Determine the (x, y) coordinate at the center of the cell enclosing the given text.  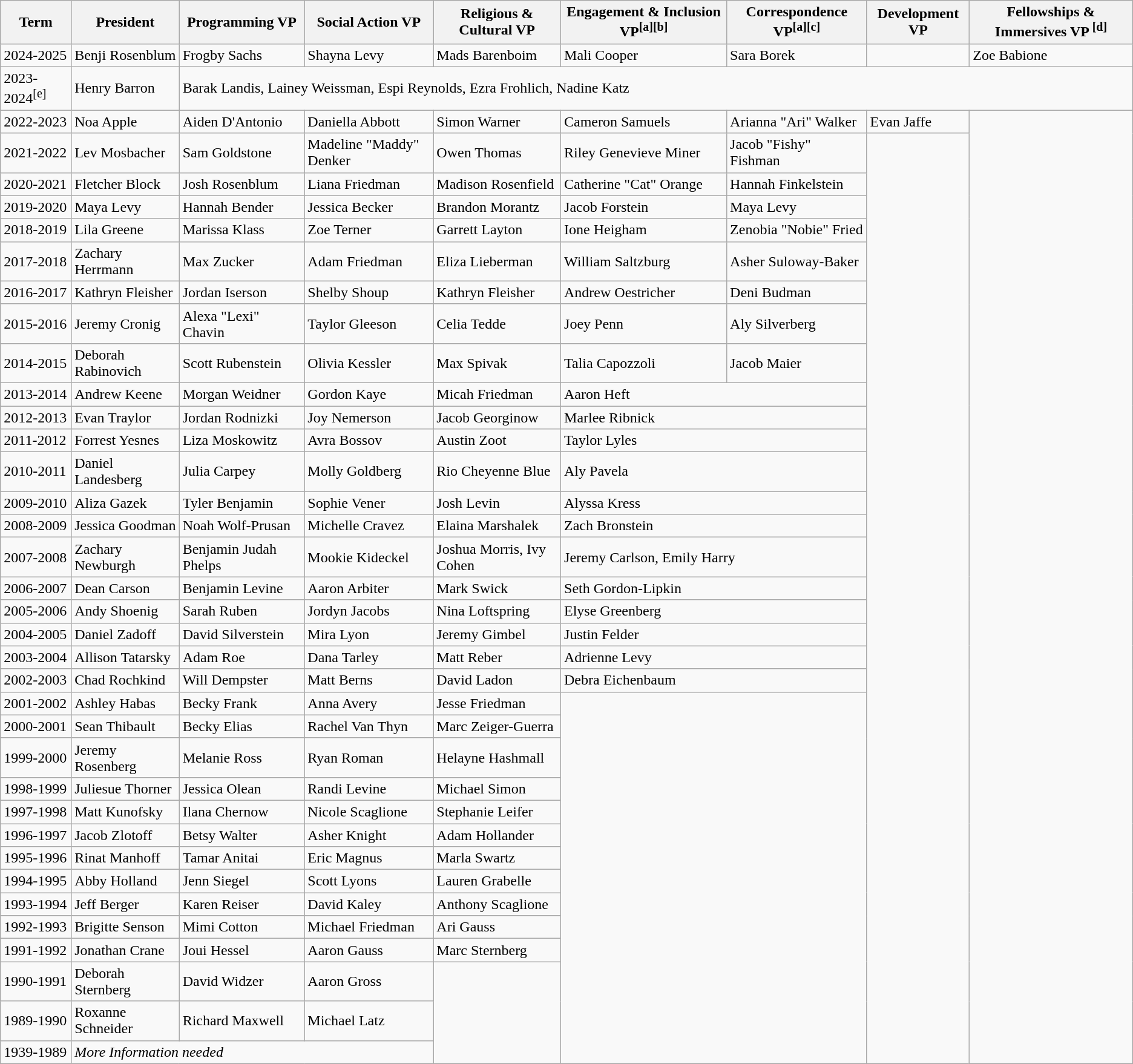
2019-2020 (36, 207)
Aliza Gazek (125, 503)
Noah Wolf-Prusan (242, 526)
2021-2022 (36, 153)
1939-1989 (36, 1052)
Adam Hollander (498, 835)
Randi Levine (369, 789)
Sarah Ruben (242, 611)
Seth Gordon-Lipkin (714, 588)
Austin Zoot (498, 441)
1997-1998 (36, 812)
Alexa "Lexi" Chavin (242, 323)
2007-2008 (36, 557)
Fellowships & Immersives VP [d] (1051, 22)
Juliesue Thorner (125, 789)
Morgan Weidner (242, 394)
Jeremy Rosenberg (125, 758)
2009-2010 (36, 503)
Shelby Shoup (369, 292)
Joshua Morris, Ivy Cohen (498, 557)
Sara Borek (796, 55)
2014-2015 (36, 363)
Mali Cooper (644, 55)
Jacob Forstein (644, 207)
2015-2016 (36, 323)
Frogby Sachs (242, 55)
2023-2024[e] (36, 88)
Helayne Hashmall (498, 758)
Allison Tatarsky (125, 657)
Zachary Newburgh (125, 557)
Taylor Lyles (714, 441)
1999-2000 (36, 758)
Jessica Becker (369, 207)
Benjamin Judah Phelps (242, 557)
Andrew Oestricher (644, 292)
Matt Kunofsky (125, 812)
Alyssa Kress (714, 503)
Ione Heigham (644, 230)
Mads Barenboim (498, 55)
Ashley Habas (125, 703)
Owen Thomas (498, 153)
Elyse Greenberg (714, 611)
David Kaley (369, 904)
Tamar Anitai (242, 858)
1993-1994 (36, 904)
1990-1991 (36, 982)
Avra Bossov (369, 441)
Julia Carpey (242, 472)
Benji Rosenblum (125, 55)
Joey Penn (644, 323)
2004-2005 (36, 634)
Michelle Cravez (369, 526)
Joui Hessel (242, 950)
Brigitte Senson (125, 927)
Mookie Kideckel (369, 557)
Betsy Walter (242, 835)
Adam Roe (242, 657)
Jacob "Fishy" Fishman (796, 153)
Taylor Gleeson (369, 323)
Fletcher Block (125, 184)
Programming VP (242, 22)
Sean Thibault (125, 726)
Jesse Friedman (498, 703)
Lila Greene (125, 230)
Chad Rochkind (125, 680)
Adam Friedman (369, 261)
Deni Budman (796, 292)
Zenobia "Nobie" Fried (796, 230)
2000-2001 (36, 726)
Debra Eichenbaum (714, 680)
Daniel Zadoff (125, 634)
Rachel Van Thyn (369, 726)
Olivia Kessler (369, 363)
Marc Zeiger-Guerra (498, 726)
Noa Apple (125, 122)
Jacob Georginow (498, 418)
Nicole Scaglione (369, 812)
2003-2004 (36, 657)
Aaron Gross (369, 982)
2017-2018 (36, 261)
Rinat Manhoff (125, 858)
More Information needed (252, 1052)
Marissa Klass (242, 230)
Micah Friedman (498, 394)
Gordon Kaye (369, 394)
1995-1996 (36, 858)
Michael Simon (498, 789)
2013-2014 (36, 394)
Benjamin Levine (242, 588)
Evan Jaffe (918, 122)
Aiden D'Antonio (242, 122)
2012-2013 (36, 418)
Elaina Marshalek (498, 526)
Mark Swick (498, 588)
Richard Maxwell (242, 1020)
Tyler Benjamin (242, 503)
2002-2003 (36, 680)
Zach Bronstein (714, 526)
Social Action VP (369, 22)
Talia Capozzoli (644, 363)
Molly Goldberg (369, 472)
Andrew Keene (125, 394)
Stephanie Leifer (498, 812)
Daniel Landesberg (125, 472)
2018-2019 (36, 230)
Jenn Siegel (242, 881)
Jordan Iserson (242, 292)
Melanie Ross (242, 758)
Zachary Herrmann (125, 261)
Rio Cheyenne Blue (498, 472)
Mimi Cotton (242, 927)
Jeff Berger (125, 904)
Mira Lyon (369, 634)
David Silverstein (242, 634)
Zoe Terner (369, 230)
Garrett Layton (498, 230)
Justin Felder (714, 634)
Nina Loftspring (498, 611)
David Widzer (242, 982)
Liza Moskowitz (242, 441)
William Saltzburg (644, 261)
Jeremy Carlson, Emily Harry (714, 557)
Deborah Sternberg (125, 982)
President (125, 22)
Becky Elias (242, 726)
Development VP (918, 22)
Celia Tedde (498, 323)
Henry Barron (125, 88)
Madeline "Maddy" Denker (369, 153)
2011-2012 (36, 441)
1996-1997 (36, 835)
Jordyn Jacobs (369, 611)
Jessica Olean (242, 789)
Asher Knight (369, 835)
Evan Traylor (125, 418)
Arianna "Ari" Walker (796, 122)
Aly Pavela (714, 472)
Lauren Grabelle (498, 881)
Jessica Goodman (125, 526)
1994-1995 (36, 881)
Riley Genevieve Miner (644, 153)
Anna Avery (369, 703)
Catherine "Cat" Orange (644, 184)
2008-2009 (36, 526)
Becky Frank (242, 703)
Matt Berns (369, 680)
Adrienne Levy (714, 657)
Lev Mosbacher (125, 153)
2005-2006 (36, 611)
Ryan Roman (369, 758)
Max Spivak (498, 363)
Aaron Gauss (369, 950)
Michael Friedman (369, 927)
Engagement & Inclusion VP[a][b] (644, 22)
Jeremy Gimbel (498, 634)
Max Zucker (242, 261)
Jacob Maier (796, 363)
Religious & Cultural VP (498, 22)
Eric Magnus (369, 858)
Liana Friedman (369, 184)
Karen Reiser (242, 904)
Zoe Babione (1051, 55)
1992-1993 (36, 927)
Dana Tarley (369, 657)
Barak Landis, Lainey Weissman, Espi Reynolds, Ezra Frohlich, Nadine Katz (656, 88)
Marla Swartz (498, 858)
Dean Carson (125, 588)
2006-2007 (36, 588)
Forrest Yesnes (125, 441)
Aaron Heft (714, 394)
Abby Holland (125, 881)
Josh Rosenblum (242, 184)
Josh Levin (498, 503)
1989-1990 (36, 1020)
Anthony Scaglione (498, 904)
Joy Nemerson (369, 418)
Jeremy Cronig (125, 323)
Marlee Ribnick (714, 418)
Deborah Rabinovich (125, 363)
Asher Suloway-Baker (796, 261)
Sophie Vener (369, 503)
Michael Latz (369, 1020)
Simon Warner (498, 122)
Aaron Arbiter (369, 588)
Shayna Levy (369, 55)
Will Dempster (242, 680)
Aly Silverberg (796, 323)
Scott Rubenstein (242, 363)
Ari Gauss (498, 927)
Term (36, 22)
Jonathan Crane (125, 950)
Scott Lyons (369, 881)
2010-2011 (36, 472)
2001-2002 (36, 703)
David Ladon (498, 680)
Hannah Finkelstein (796, 184)
1991-1992 (36, 950)
Matt Reber (498, 657)
2020-2021 (36, 184)
2024-2025 (36, 55)
2022-2023 (36, 122)
Madison Rosenfield (498, 184)
Marc Sternberg (498, 950)
Sam Goldstone (242, 153)
Ilana Chernow (242, 812)
1998-1999 (36, 789)
Cameron Samuels (644, 122)
2016-2017 (36, 292)
Hannah Bender (242, 207)
Roxanne Schneider (125, 1020)
Jordan Rodnizki (242, 418)
Correspondence VP[a][c] (796, 22)
Eliza Lieberman (498, 261)
Andy Shoenig (125, 611)
Daniella Abbott (369, 122)
Brandon Morantz (498, 207)
Jacob Zlotoff (125, 835)
